Pinpoint the cell where the given text exists, returning its [X, Y] midpoint coordinate. 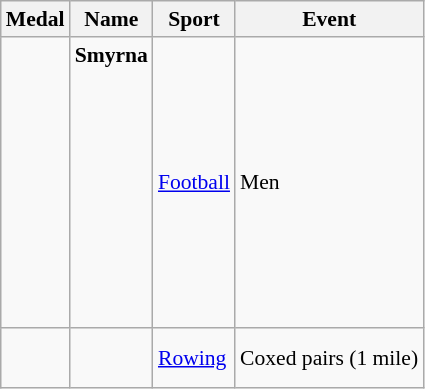
Medal [36, 19]
Event [329, 19]
Football [194, 182]
Sport [194, 19]
Smyrna [112, 182]
Rowing [194, 358]
Men [329, 182]
Coxed pairs (1 mile) [329, 358]
Name [112, 19]
